Locate the cell with the specified text and output its (X, Y) center coordinate. 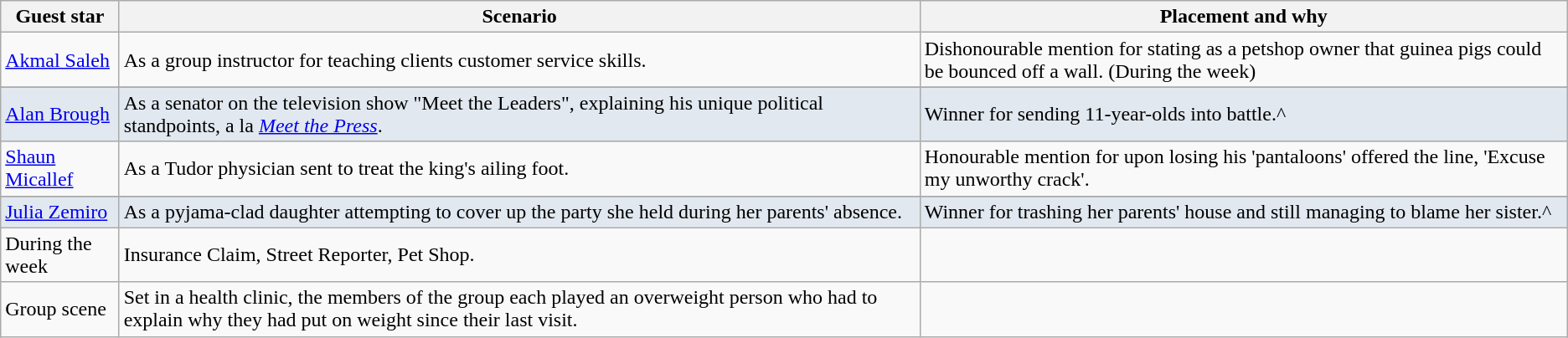
Alan Brough (60, 114)
As a senator on the television show "Meet the Leaders", explaining his unique political standpoints, a la Meet the Press. (519, 114)
As a group instructor for teaching clients customer service skills. (519, 60)
As a pyjama-clad daughter attempting to cover up the party she held during her parents' absence. (519, 212)
Group scene (60, 310)
Placement and why (1243, 17)
Scenario (519, 17)
Dishonourable mention for stating as a petshop owner that guinea pigs could be bounced off a wall. (During the week) (1243, 60)
Shaun Micallef (60, 169)
Guest star (60, 17)
Akmal Saleh (60, 60)
During the week (60, 254)
Insurance Claim, Street Reporter, Pet Shop. (519, 254)
Winner for sending 11-year-olds into battle.^ (1243, 114)
Julia Zemiro (60, 212)
As a Tudor physician sent to treat the king's ailing foot. (519, 169)
Winner for trashing her parents' house and still managing to blame her sister.^ (1243, 212)
Honourable mention for upon losing his 'pantaloons' offered the line, 'Excuse my unworthy crack'. (1243, 169)
